Determine the [x, y] coordinate at the center of the cell enclosing the given text.  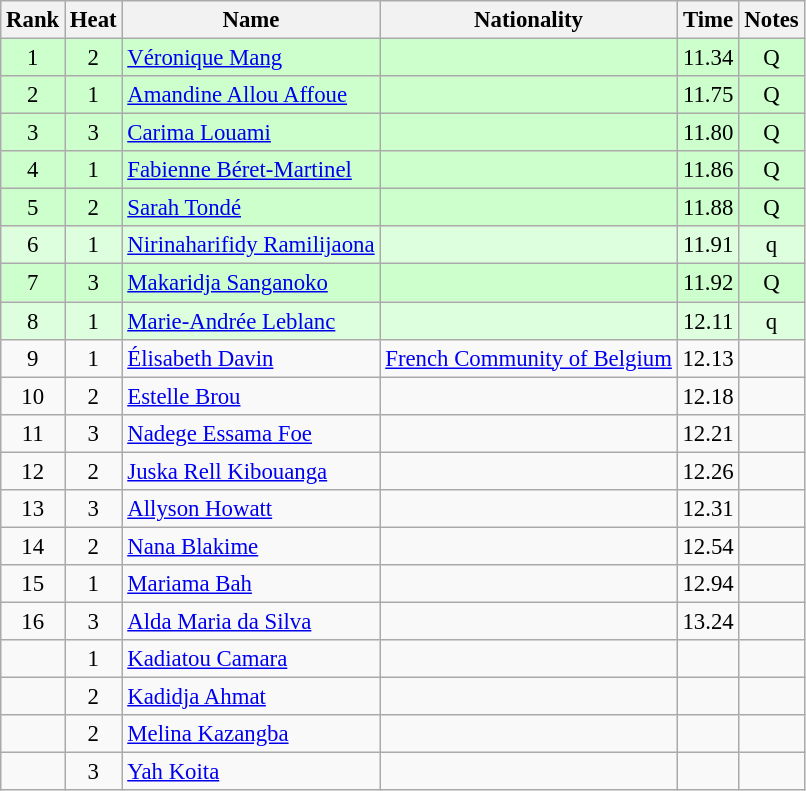
Name [251, 20]
Marie-Andrée Leblanc [251, 321]
Nadege Essama Foe [251, 433]
Véronique Mang [251, 58]
11.92 [708, 283]
Juska Rell Kibouanga [251, 471]
Nationality [528, 20]
Amandine Allou Affoue [251, 95]
Élisabeth Davin [251, 358]
8 [33, 321]
Sarah Tondé [251, 208]
15 [33, 584]
12 [33, 471]
12.21 [708, 433]
16 [33, 621]
Notes [772, 20]
11.91 [708, 245]
Rank [33, 20]
French Community of Belgium [528, 358]
6 [33, 245]
Yah Koita [251, 772]
13.24 [708, 621]
12.31 [708, 509]
11.88 [708, 208]
14 [33, 546]
12.94 [708, 584]
11.86 [708, 170]
Kadiatou Camara [251, 659]
10 [33, 396]
11.80 [708, 133]
Makaridja Sanganoko [251, 283]
12.26 [708, 471]
Kadidja Ahmat [251, 697]
5 [33, 208]
Heat [94, 20]
4 [33, 170]
11 [33, 433]
Mariama Bah [251, 584]
12.54 [708, 546]
7 [33, 283]
Allyson Howatt [251, 509]
Estelle Brou [251, 396]
Fabienne Béret-Martinel [251, 170]
11.75 [708, 95]
Melina Kazangba [251, 734]
9 [33, 358]
12.18 [708, 396]
Nirinaharifidy Ramilijaona [251, 245]
Alda Maria da Silva [251, 621]
Nana Blakime [251, 546]
Carima Louami [251, 133]
12.11 [708, 321]
11.34 [708, 58]
12.13 [708, 358]
Time [708, 20]
13 [33, 509]
